Find where the given text appears and provide that cell's center as (X, Y) coordinate. 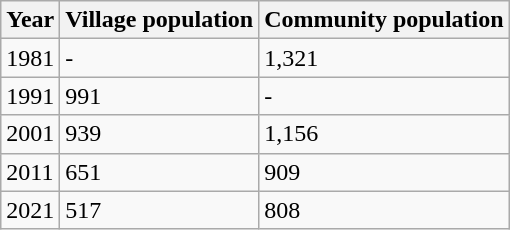
Community population (384, 20)
1,321 (384, 58)
2021 (30, 210)
939 (160, 134)
2001 (30, 134)
991 (160, 96)
Year (30, 20)
1,156 (384, 134)
1981 (30, 58)
2011 (30, 172)
909 (384, 172)
1991 (30, 96)
808 (384, 210)
Village population (160, 20)
651 (160, 172)
517 (160, 210)
